Return [x, y] of the center of cell containing provided text 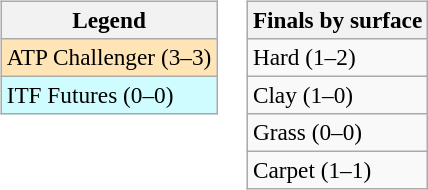
Hard (1–2) [337, 57]
Clay (1–0) [337, 95]
Finals by surface [337, 20]
Legend [108, 20]
ITF Futures (0–0) [108, 95]
ATP Challenger (3–3) [108, 57]
Carpet (1–1) [337, 171]
Grass (0–0) [337, 133]
